Scan for the cell matching the given text and deliver its [X, Y] coordinate at center. 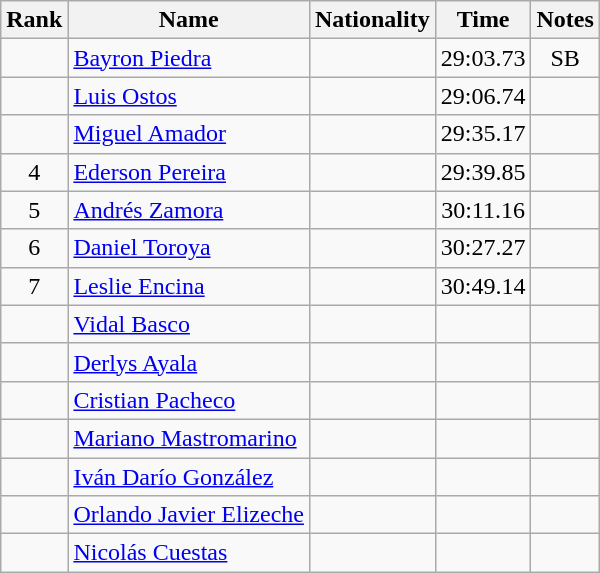
30:49.14 [483, 286]
Miguel Amador [189, 134]
Mariano Mastromarino [189, 438]
6 [34, 248]
Rank [34, 20]
Time [483, 20]
Cristian Pacheco [189, 400]
Ederson Pereira [189, 172]
Vidal Basco [189, 324]
30:27.27 [483, 248]
Name [189, 20]
SB [565, 58]
Notes [565, 20]
5 [34, 210]
Derlys Ayala [189, 362]
7 [34, 286]
Daniel Toroya [189, 248]
Orlando Javier Elizeche [189, 515]
29:35.17 [483, 134]
Luis Ostos [189, 96]
Andrés Zamora [189, 210]
30:11.16 [483, 210]
Iván Darío González [189, 477]
Nicolás Cuestas [189, 553]
Nationality [372, 20]
4 [34, 172]
Bayron Piedra [189, 58]
29:06.74 [483, 96]
Leslie Encina [189, 286]
29:39.85 [483, 172]
29:03.73 [483, 58]
